Determine the [x, y] coordinate at the center of the cell enclosing the given text.  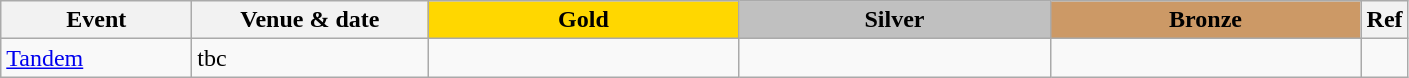
Tandem [96, 58]
Event [96, 20]
Ref [1384, 20]
Bronze [1206, 20]
tbc [310, 58]
Gold [584, 20]
Silver [894, 20]
Venue & date [310, 20]
